Extract the (X, Y) coordinate from the center of the cell holding the provided text.  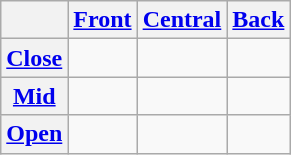
Open (34, 134)
Front (102, 20)
Central (182, 20)
Close (34, 58)
Back (258, 20)
Mid (34, 96)
